Extract the (x, y) coordinate from the center of the cell holding the provided text.  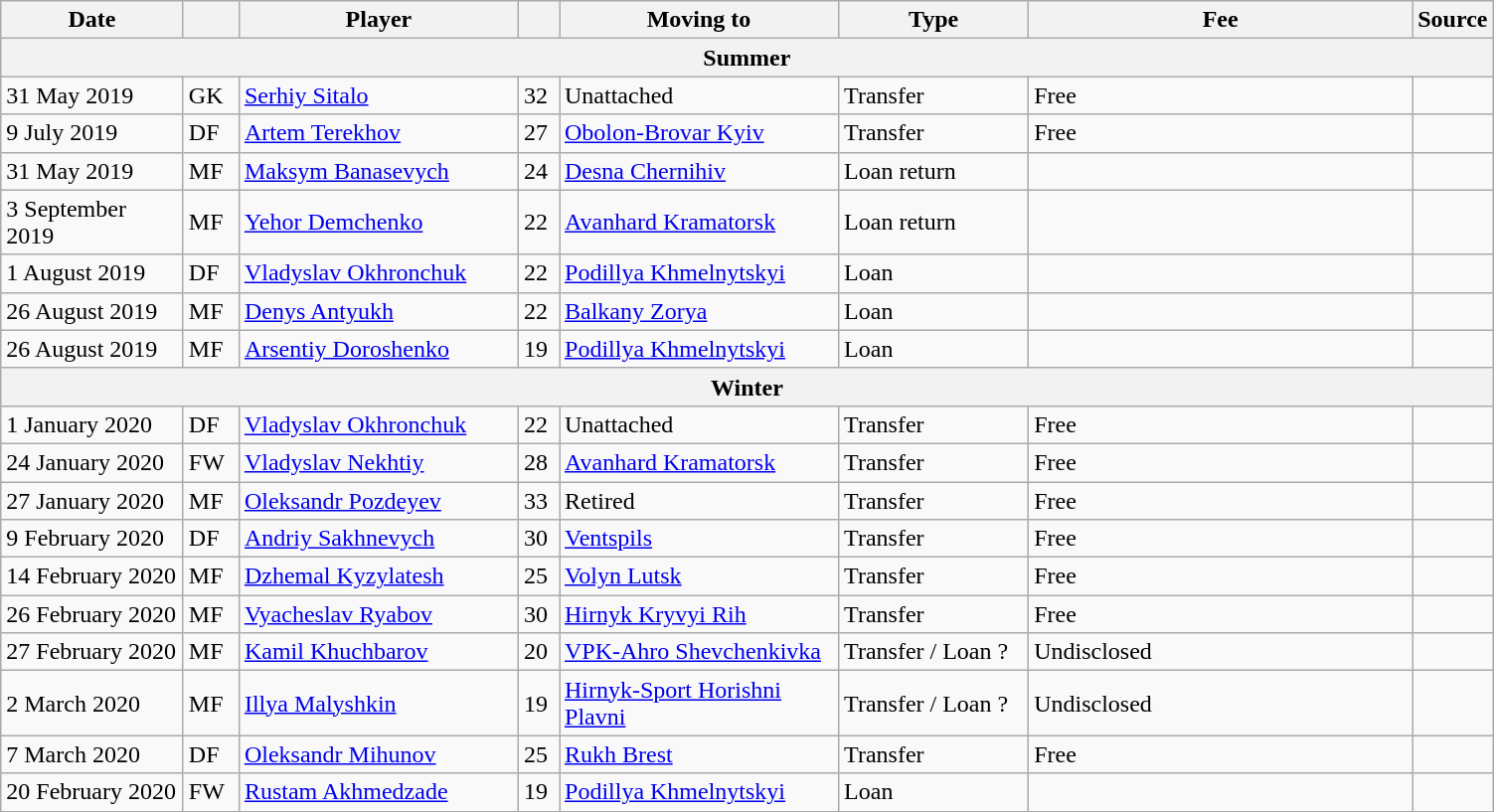
2 March 2020 (92, 704)
Oleksandr Mihunov (378, 754)
Vyacheslav Ryabov (378, 614)
Balkany Zorya (698, 311)
27 February 2020 (92, 652)
Desna Chernihiv (698, 171)
1 January 2020 (92, 424)
Denys Antyukh (378, 311)
28 (539, 462)
GK (211, 95)
9 February 2020 (92, 539)
Arsentiy Doroshenko (378, 349)
Date (92, 20)
24 January 2020 (92, 462)
Moving to (698, 20)
1 August 2019 (92, 273)
20 (539, 652)
Vladyslav Nekhtiy (378, 462)
Volyn Lutsk (698, 576)
Artem Terekhov (378, 133)
Fee (1221, 20)
Type (934, 20)
27 (539, 133)
Rukh Brest (698, 754)
14 February 2020 (92, 576)
3 September 2019 (92, 223)
Ventspils (698, 539)
20 February 2020 (92, 792)
26 February 2020 (92, 614)
9 July 2019 (92, 133)
Hirnyk-Sport Horishni Plavni (698, 704)
Retired (698, 500)
Player (378, 20)
Dzhemal Kyzylatesh (378, 576)
Obolon-Brovar Kyiv (698, 133)
Yehor Demchenko (378, 223)
7 March 2020 (92, 754)
Illya Malyshkin (378, 704)
Rustam Akhmedzade (378, 792)
Andriy Sakhnevych (378, 539)
VPK-Ahro Shevchenkivka (698, 652)
Serhiy Sitalo (378, 95)
Kamil Khuchbarov (378, 652)
32 (539, 95)
Summer (747, 58)
27 January 2020 (92, 500)
24 (539, 171)
Hirnyk Kryvyi Rih (698, 614)
33 (539, 500)
Maksym Banasevych (378, 171)
Oleksandr Pozdeyev (378, 500)
Source (1453, 20)
Winter (747, 387)
